Return [X, Y] of the center of cell containing provided text 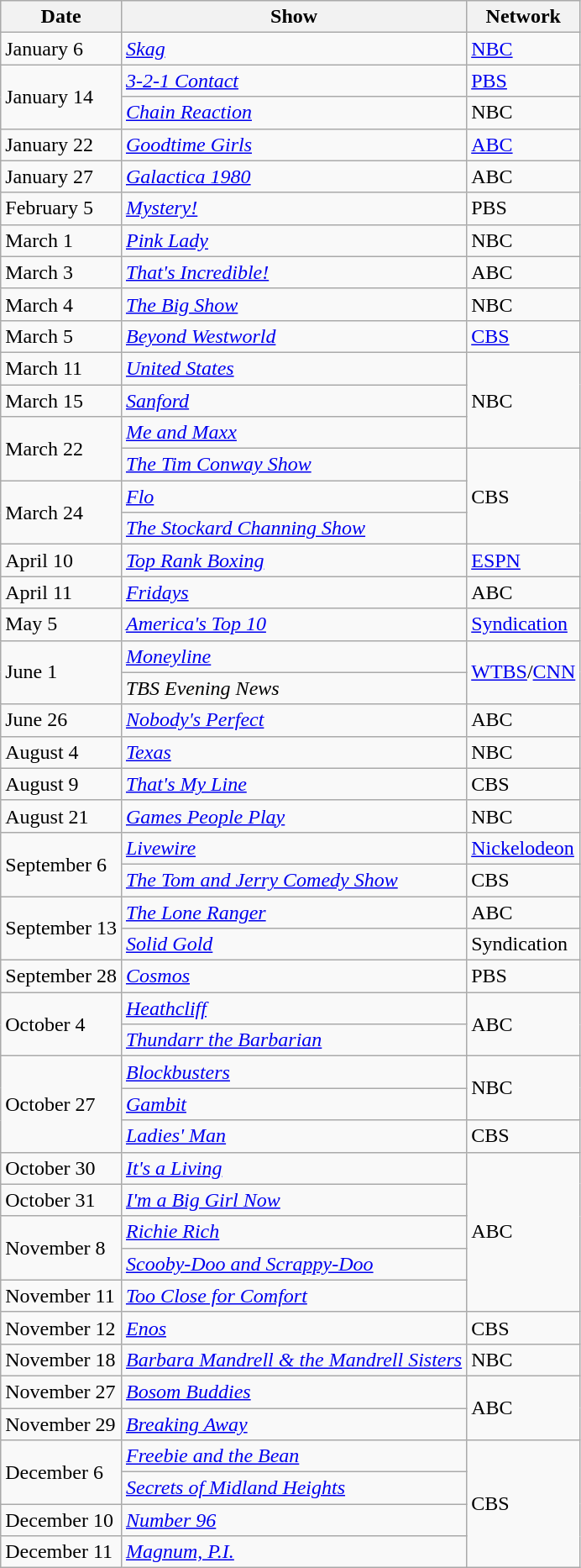
Nickelodeon [524, 848]
January 6 [61, 49]
Chain Reaction [294, 113]
February 5 [61, 208]
Ladies' Man [294, 1136]
November 29 [61, 1424]
October 27 [61, 1104]
Magnum, P.I. [294, 1552]
The Stockard Channing Show [294, 529]
March 22 [61, 449]
Me and Maxx [294, 433]
January 27 [61, 176]
Skag [294, 49]
October 31 [61, 1200]
That's Incredible! [294, 272]
Too Close for Comfort [294, 1296]
Flo [294, 497]
The Big Show [294, 304]
Galactica 1980 [294, 176]
January 14 [61, 97]
3-2-1 Contact [294, 81]
November 11 [61, 1296]
October 30 [61, 1168]
Beyond Westworld [294, 336]
Solid Gold [294, 944]
ESPN [524, 560]
Thundarr the Barbarian [294, 1040]
I'm a Big Girl Now [294, 1200]
TBS Evening News [294, 688]
Breaking Away [294, 1424]
Network [524, 17]
The Tim Conway Show [294, 465]
United States [294, 368]
Texas [294, 752]
August 4 [61, 752]
September 13 [61, 928]
Freebie and the Bean [294, 1456]
Pink Lady [294, 240]
That's My Line [294, 784]
June 26 [61, 720]
October 4 [61, 1024]
November 27 [61, 1392]
March 15 [61, 401]
Heathcliff [294, 1008]
Show [294, 17]
March 4 [61, 304]
March 3 [61, 272]
The Tom and Jerry Comedy Show [294, 880]
March 1 [61, 240]
January 22 [61, 145]
Livewire [294, 848]
Goodtime Girls [294, 145]
March 11 [61, 368]
March 24 [61, 513]
April 11 [61, 592]
Date [61, 17]
Nobody's Perfect [294, 720]
Sanford [294, 401]
Scooby-Doo and Scrappy-Doo [294, 1264]
Secrets of Midland Heights [294, 1488]
Games People Play [294, 816]
May 5 [61, 624]
Top Rank Boxing [294, 560]
March 5 [61, 336]
November 8 [61, 1248]
Enos [294, 1328]
November 18 [61, 1360]
Moneyline [294, 656]
Fridays [294, 592]
August 21 [61, 816]
Mystery! [294, 208]
Number 96 [294, 1520]
It's a Living [294, 1168]
September 28 [61, 976]
December 11 [61, 1552]
America's Top 10 [294, 624]
Blockbusters [294, 1072]
The Lone Ranger [294, 912]
November 12 [61, 1328]
Barbara Mandrell & the Mandrell Sisters [294, 1360]
Richie Rich [294, 1232]
WTBS/CNN [524, 672]
April 10 [61, 560]
December 6 [61, 1472]
June 1 [61, 672]
Bosom Buddies [294, 1392]
August 9 [61, 784]
Gambit [294, 1104]
Cosmos [294, 976]
December 10 [61, 1520]
September 6 [61, 864]
